Determine the (x, y) coordinate at the center of the cell enclosing the given text.  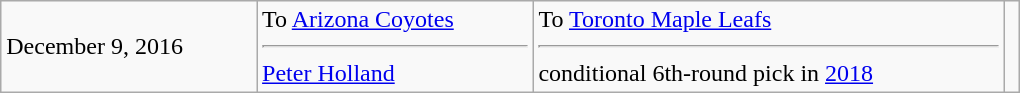
To Toronto Maple Leafs conditional 6th-round pick in 2018 (768, 47)
December 9, 2016 (129, 47)
To Arizona Coyotes Peter Holland (395, 47)
